Locate the cell with the specified text and output its (x, y) center coordinate. 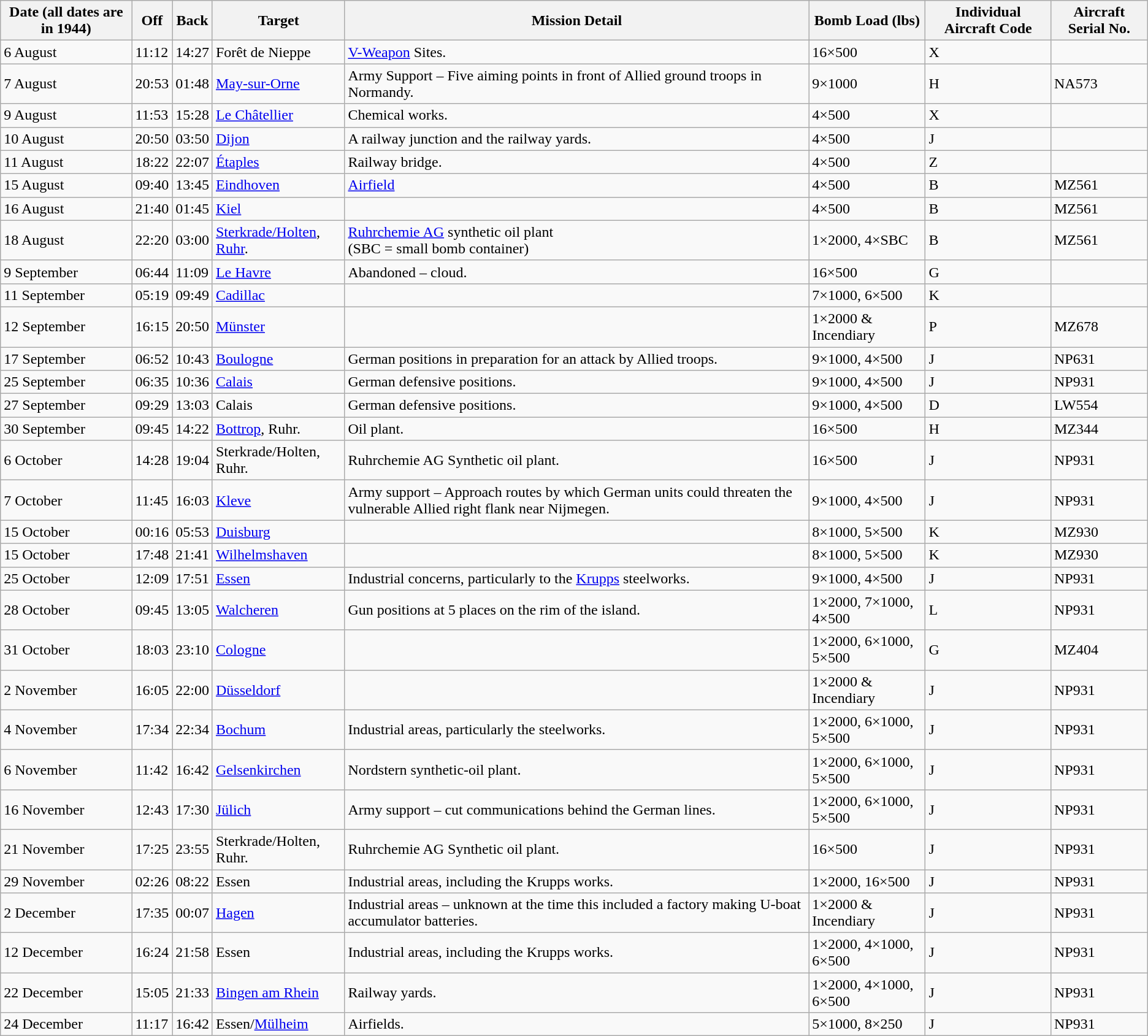
LW554 (1099, 405)
09:40 (152, 185)
Airfields. (576, 1024)
Army support – cut communications behind the German lines. (576, 810)
15:05 (152, 992)
Le Châtellier (278, 115)
17:48 (152, 555)
A railway junction and the railway yards. (576, 139)
Off (152, 21)
Industrial areas – unknown at the time this included a factory making U-boat accumulator batteries. (576, 913)
00:07 (193, 913)
19:04 (193, 460)
24 December (66, 1024)
22:34 (193, 730)
16 August (66, 209)
Étaples (278, 162)
22:00 (193, 689)
MZ344 (1099, 429)
17:34 (152, 730)
13:05 (193, 610)
Mission Detail (576, 21)
25 October (66, 578)
Kiel (278, 209)
18 August (66, 240)
2 November (66, 689)
22 December (66, 992)
11 August (66, 162)
00:16 (152, 532)
12:09 (152, 578)
10:43 (193, 359)
Wilhelmshaven (278, 555)
16:15 (152, 326)
Nordstern synthetic-oil plant. (576, 769)
16 November (66, 810)
Back (193, 21)
21:58 (193, 953)
27 September (66, 405)
9×1000 (867, 83)
V-Weapon Sites. (576, 52)
11:42 (152, 769)
Bochum (278, 730)
Railway yards. (576, 992)
Le Havre (278, 272)
20:53 (152, 83)
18:03 (152, 650)
1×2000, 16×500 (867, 881)
Ruhrchemie AG synthetic oil plant(SBC = small bomb container) (576, 240)
Aircraft Serial No. (1099, 21)
MZ404 (1099, 650)
14:27 (193, 52)
11:45 (152, 501)
17:35 (152, 913)
09:49 (193, 295)
Army support – Approach routes by which German units could threaten the vulnerable Allied right flank near Nijmegen. (576, 501)
08:22 (193, 881)
11:53 (152, 115)
14:28 (152, 460)
14:22 (193, 429)
MZ678 (1099, 326)
Cologne (278, 650)
4 November (66, 730)
L (989, 610)
Railway bridge. (576, 162)
Army Support – Five aiming points in front of Allied ground troops in Normandy. (576, 83)
Abandoned – cloud. (576, 272)
Z (989, 162)
Kleve (278, 501)
D (989, 405)
Target (278, 21)
23:55 (193, 849)
6 November (66, 769)
Forêt de Nieppe (278, 52)
Chemical works. (576, 115)
30 September (66, 429)
25 September (66, 382)
06:35 (152, 382)
11:12 (152, 52)
Bingen am Rhein (278, 992)
17:25 (152, 849)
May-sur-Orne (278, 83)
Duisburg (278, 532)
10 August (66, 139)
12:43 (152, 810)
11:17 (152, 1024)
5×1000, 8×250 (867, 1024)
06:52 (152, 359)
10:36 (193, 382)
01:48 (193, 83)
Düsseldorf (278, 689)
03:50 (193, 139)
NA573 (1099, 83)
7×1000, 6×500 (867, 295)
21:41 (193, 555)
7 October (66, 501)
Münster (278, 326)
17 September (66, 359)
Gun positions at 5 places on the rim of the island. (576, 610)
Individual Aircraft Code (989, 21)
Eindhoven (278, 185)
05:53 (193, 532)
22:20 (152, 240)
31 October (66, 650)
Gelsenkirchen (278, 769)
Bomb Load (lbs) (867, 21)
02:26 (152, 881)
Hagen (278, 913)
7 August (66, 83)
Dijon (278, 139)
18:22 (152, 162)
2 December (66, 913)
15:28 (193, 115)
6 October (66, 460)
12 December (66, 953)
Airfield (576, 185)
23:10 (193, 650)
15 August (66, 185)
6 August (66, 52)
17:30 (193, 810)
12 September (66, 326)
Industrial areas, particularly the steelworks. (576, 730)
21:33 (193, 992)
P (989, 326)
22:07 (193, 162)
Cadillac (278, 295)
9 August (66, 115)
1×2000, 4×SBC (867, 240)
16:24 (152, 953)
28 October (66, 610)
1×2000, 7×1000, 4×500 (867, 610)
13:45 (193, 185)
NP631 (1099, 359)
05:19 (152, 295)
Walcheren (278, 610)
06:44 (152, 272)
Bottrop, Ruhr. (278, 429)
Jülich (278, 810)
Boulogne (278, 359)
Essen/Mülheim (278, 1024)
21 November (66, 849)
17:51 (193, 578)
01:45 (193, 209)
29 November (66, 881)
Industrial concerns, particularly to the Krupps steelworks. (576, 578)
9 September (66, 272)
11:09 (193, 272)
11 September (66, 295)
16:05 (152, 689)
Oil plant. (576, 429)
03:00 (193, 240)
German positions in preparation for an attack by Allied troops. (576, 359)
13:03 (193, 405)
21:40 (152, 209)
16:03 (193, 501)
Date (all dates are in 1944) (66, 21)
09:29 (152, 405)
